Detect which cell encompasses the target text, then output its (X, Y) center coordinate. 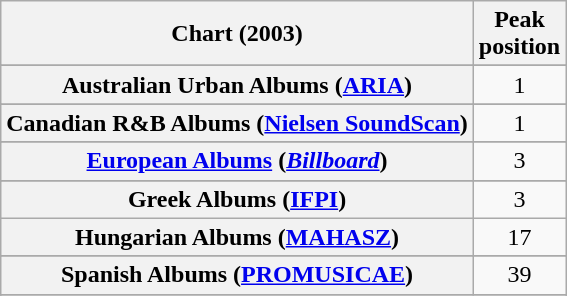
17 (519, 237)
European Albums (Billboard) (238, 161)
Peakposition (519, 34)
Greek Albums (IFPI) (238, 199)
Australian Urban Albums (ARIA) (238, 85)
Chart (2003) (238, 34)
Spanish Albums (PROMUSICAE) (238, 275)
39 (519, 275)
Canadian R&B Albums (Nielsen SoundScan) (238, 123)
Hungarian Albums (MAHASZ) (238, 237)
